Extract the (X, Y) coordinate from the center of the cell holding the provided text.  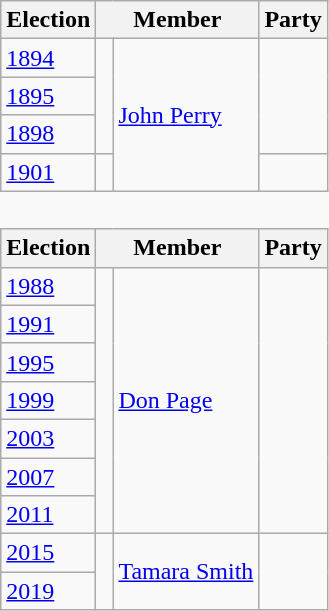
Don Page (186, 400)
1999 (48, 400)
1995 (48, 362)
2019 (48, 591)
1895 (48, 96)
2011 (48, 515)
1901 (48, 172)
1991 (48, 324)
1898 (48, 134)
2003 (48, 438)
2015 (48, 553)
2007 (48, 477)
1988 (48, 286)
John Perry (186, 115)
1894 (48, 58)
Tamara Smith (186, 572)
